Search for the cell housing the specified text and yield its [x, y] center coordinate. 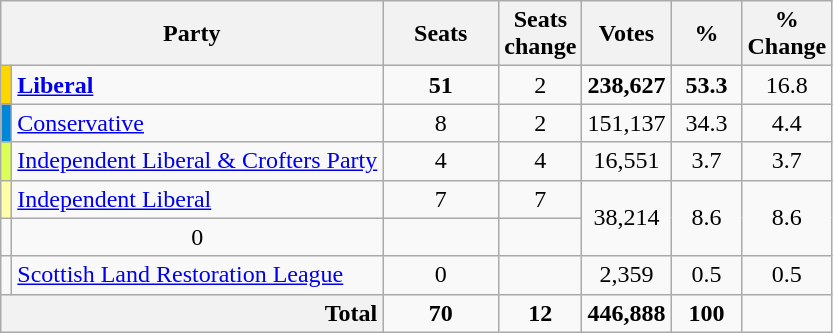
16.8 [787, 85]
38,214 [626, 218]
8 [441, 123]
2,359 [626, 275]
16,551 [626, 161]
Seats change [540, 34]
238,627 [626, 85]
12 [540, 313]
151,137 [626, 123]
Independent Liberal & Crofters Party [198, 161]
Liberal [198, 85]
446,888 [626, 313]
Independent Liberal [198, 199]
Conservative [198, 123]
Total [192, 313]
% Change [787, 34]
Seats [441, 34]
% [706, 34]
100 [706, 313]
51 [441, 85]
4.4 [787, 123]
Party [192, 34]
Votes [626, 34]
34.3 [706, 123]
53.3 [706, 85]
70 [441, 313]
Scottish Land Restoration League [198, 275]
